Find where the given text appears and provide that cell's center as [X, Y] coordinate. 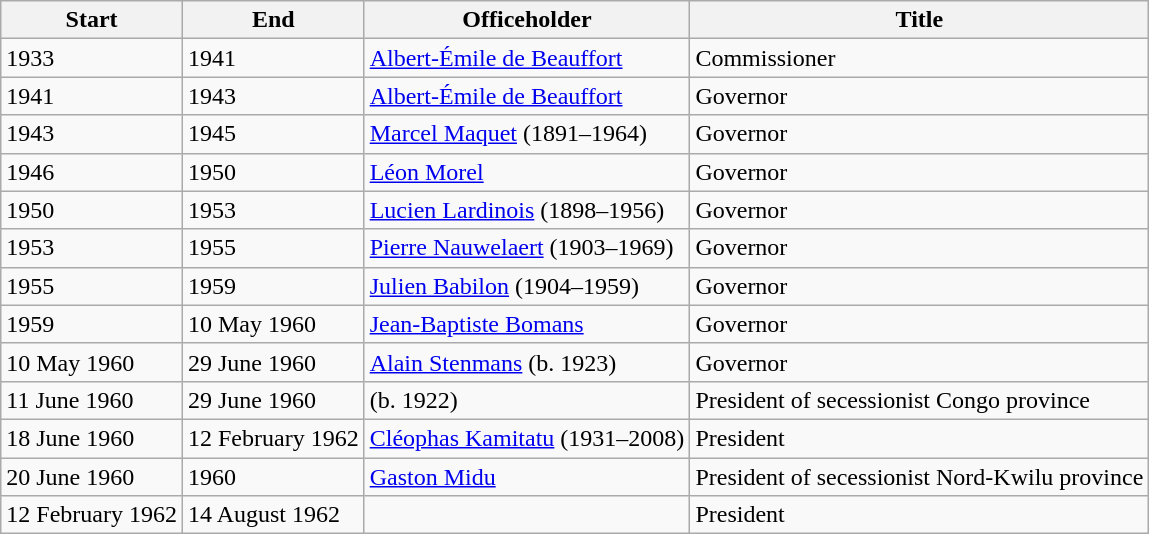
1960 [273, 477]
End [273, 20]
Jean-Baptiste Bomans [527, 324]
Title [920, 20]
(b. 1922) [527, 400]
Commissioner [920, 58]
Gaston Midu [527, 477]
Marcel Maquet (1891–1964) [527, 134]
20 June 1960 [92, 477]
President of secessionist Congo province [920, 400]
Officeholder [527, 20]
Lucien Lardinois (1898–1956) [527, 210]
18 June 1960 [92, 438]
Léon Morel [527, 172]
Cléophas Kamitatu (1931–2008) [527, 438]
1933 [92, 58]
Alain Stenmans (b. 1923) [527, 362]
11 June 1960 [92, 400]
1946 [92, 172]
1945 [273, 134]
President of secessionist Nord-Kwilu province [920, 477]
Start [92, 20]
Pierre Nauwelaert (1903–1969) [527, 248]
14 August 1962 [273, 515]
Julien Babilon (1904–1959) [527, 286]
